For the text-containing cell, return its midpoint in [X, Y] coordinate format. 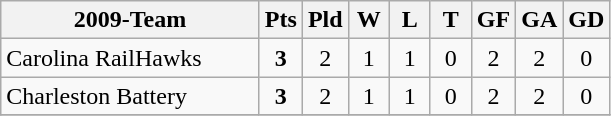
2009-Team [130, 20]
L [410, 20]
Pts [280, 20]
T [450, 20]
GF [493, 20]
W [368, 20]
Carolina RailHawks [130, 58]
Charleston Battery [130, 96]
Pld [325, 20]
GD [586, 20]
GA [540, 20]
